Search for the cell housing the specified text and yield its [x, y] center coordinate. 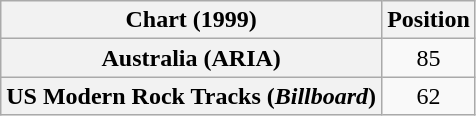
Chart (1999) [192, 20]
Position [429, 20]
Australia (ARIA) [192, 58]
85 [429, 58]
US Modern Rock Tracks (Billboard) [192, 96]
62 [429, 96]
